Provide the (X, Y) coordinate of the cell's center where the given text is located.  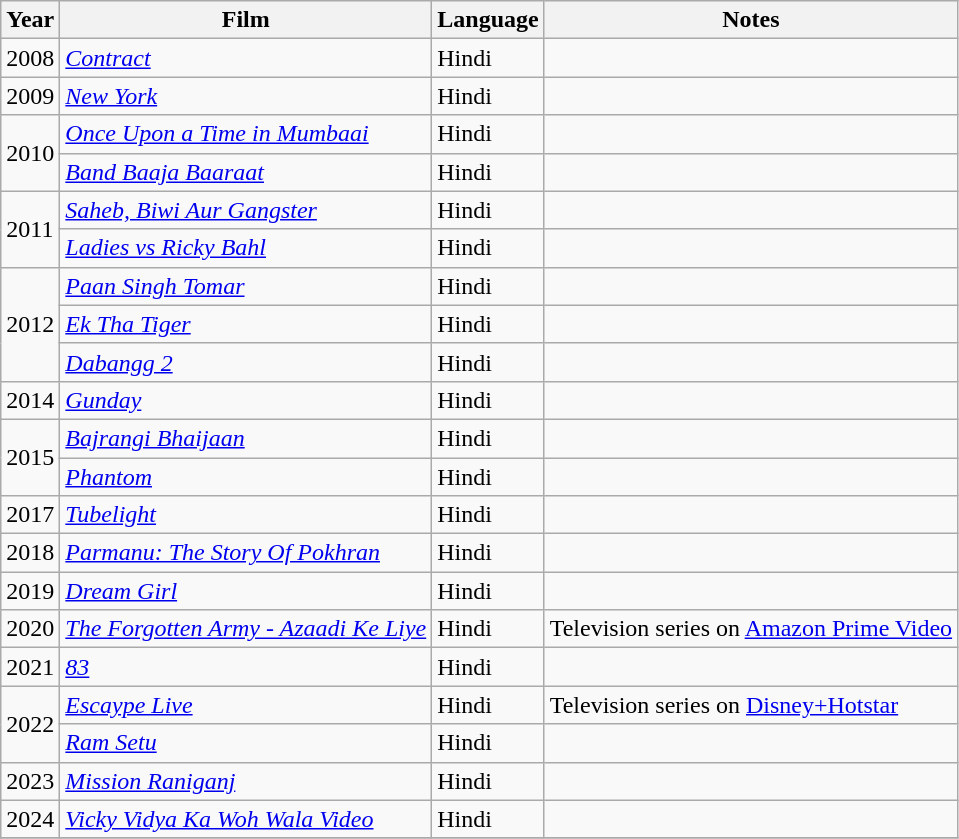
Vicky Vidya Ka Woh Wala Video (246, 819)
The Forgotten Army - Azaadi Ke Liye (246, 629)
New York (246, 96)
Bajrangi Bhaijaan (246, 438)
2018 (30, 553)
Mission Raniganj (246, 781)
Language (488, 20)
Television series on Amazon Prime Video (750, 629)
2017 (30, 515)
2008 (30, 58)
2023 (30, 781)
Year (30, 20)
83 (246, 667)
Gunday (246, 400)
2019 (30, 591)
2022 (30, 724)
Film (246, 20)
Notes (750, 20)
Ram Setu (246, 743)
2021 (30, 667)
Television series on Disney+Hotstar (750, 705)
Saheb, Biwi Aur Gangster (246, 210)
2009 (30, 96)
Band Baaja Baaraat (246, 172)
Paan Singh Tomar (246, 286)
Parmanu: The Story Of Pokhran (246, 553)
Ladies vs Ricky Bahl (246, 248)
Contract (246, 58)
Phantom (246, 477)
2020 (30, 629)
Ek Tha Tiger (246, 324)
Dabangg 2 (246, 362)
Tubelight (246, 515)
2014 (30, 400)
Escaype Live (246, 705)
2011 (30, 229)
2010 (30, 153)
2012 (30, 324)
2024 (30, 819)
Once Upon a Time in Mumbaai (246, 134)
2015 (30, 457)
Dream Girl (246, 591)
